For the text-containing cell, return its midpoint in (X, Y) coordinate format. 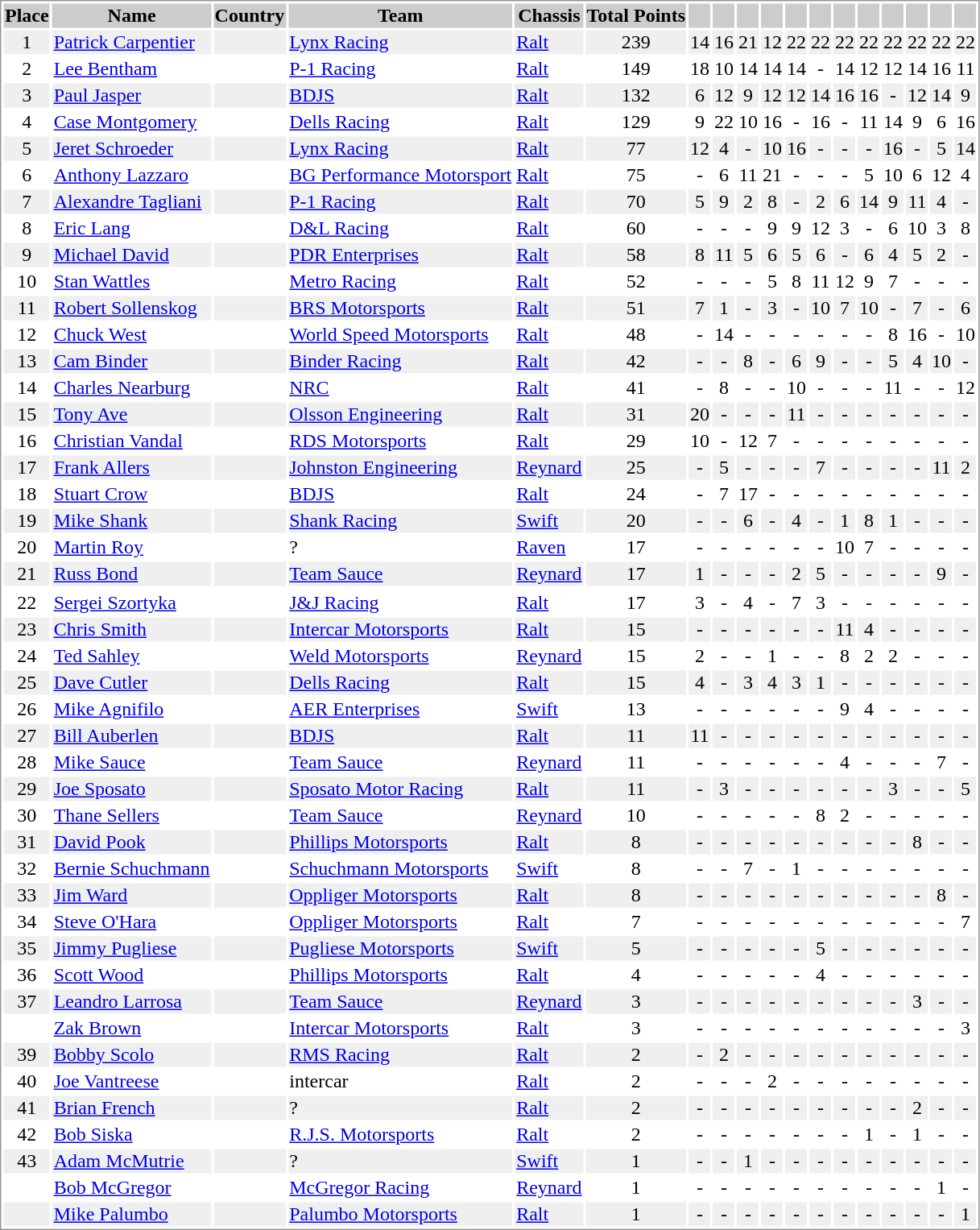
23 (27, 629)
37 (27, 1001)
Chuck West (132, 334)
Bob McGregor (132, 1188)
Eric Lang (132, 228)
Michael David (132, 255)
Pugliese Motorsports (401, 948)
149 (636, 68)
Martin Roy (132, 547)
Lee Bentham (132, 68)
NRC (401, 387)
Bob Siska (132, 1135)
R.J.S. Motorsports (401, 1135)
Bobby Scolo (132, 1054)
Brian French (132, 1108)
RMS Racing (401, 1054)
Jim Ward (132, 895)
Mike Agnifilo (132, 710)
77 (636, 149)
Sergei Szortyka (132, 603)
Sposato Motor Racing (401, 789)
Weld Motorsports (401, 656)
Ted Sahley (132, 656)
Charles Nearburg (132, 387)
19 (27, 521)
33 (27, 895)
43 (27, 1161)
Patrick Carpentier (132, 43)
Mike Shank (132, 521)
32 (27, 869)
Leandro Larrosa (132, 1001)
J&J Racing (401, 603)
Bernie Schuchmann (132, 869)
Russ Bond (132, 574)
intercar (401, 1082)
129 (636, 122)
Raven (549, 547)
Country (250, 15)
Paul Jasper (132, 96)
Jimmy Pugliese (132, 948)
Zak Brown (132, 1029)
30 (27, 816)
26 (27, 710)
Team (401, 15)
70 (636, 202)
BG Performance Motorsport (401, 175)
Thane Sellers (132, 816)
39 (27, 1054)
World Speed Motorsports (401, 334)
Johnston Engineering (401, 468)
Robert Sollenskog (132, 309)
35 (27, 948)
Bill Auberlen (132, 735)
Scott Wood (132, 975)
Steve O'Hara (132, 922)
Total Points (636, 15)
Anthony Lazzaro (132, 175)
Alexandre Tagliani (132, 202)
Case Montgomery (132, 122)
Tony Ave (132, 415)
239 (636, 43)
Dave Cutler (132, 682)
132 (636, 96)
Olsson Engineering (401, 415)
52 (636, 281)
Frank Allers (132, 468)
51 (636, 309)
Place (27, 15)
Chris Smith (132, 629)
Metro Racing (401, 281)
58 (636, 255)
Binder Racing (401, 362)
40 (27, 1082)
28 (27, 763)
D&L Racing (401, 228)
McGregor Racing (401, 1188)
RDS Motorsports (401, 441)
PDR Enterprises (401, 255)
Mike Sauce (132, 763)
60 (636, 228)
Shank Racing (401, 521)
David Pook (132, 842)
Christian Vandal (132, 441)
Adam McMutrie (132, 1161)
Stuart Crow (132, 494)
Jeret Schroeder (132, 149)
36 (27, 975)
27 (27, 735)
75 (636, 175)
Joe Vantreese (132, 1082)
48 (636, 334)
Mike Palumbo (132, 1214)
Chassis (549, 15)
Palumbo Motorsports (401, 1214)
BRS Motorsports (401, 309)
34 (27, 922)
Stan Wattles (132, 281)
Cam Binder (132, 362)
Joe Sposato (132, 789)
Name (132, 15)
Schuchmann Motorsports (401, 869)
AER Enterprises (401, 710)
